Locate the cell with the specified text and output its (x, y) center coordinate. 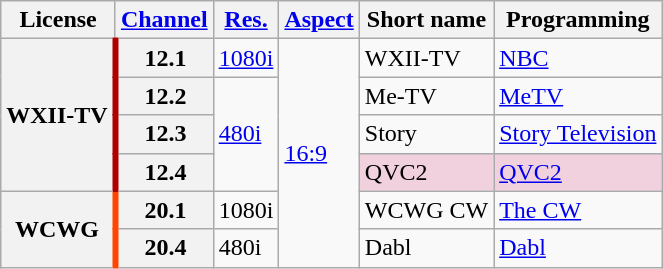
12.4 (164, 172)
WCWG (58, 229)
16:9 (319, 153)
MeTV (578, 96)
12.2 (164, 96)
Res. (246, 20)
Me-TV (426, 96)
Story (426, 134)
License (58, 20)
The CW (578, 210)
NBC (578, 58)
WCWG CW (426, 210)
20.4 (164, 248)
Channel (164, 20)
20.1 (164, 210)
12.3 (164, 134)
Short name (426, 20)
Programming (578, 20)
Story Television (578, 134)
12.1 (164, 58)
Aspect (319, 20)
